Find where the given text appears and provide that cell's center as (x, y) coordinate. 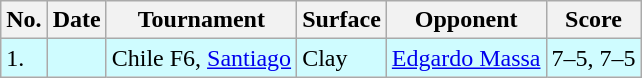
Score (594, 20)
Opponent (466, 20)
Clay (342, 58)
Edgardo Massa (466, 58)
Surface (342, 20)
No. (24, 20)
Date (76, 20)
1. (24, 58)
Chile F6, Santiago (201, 58)
7–5, 7–5 (594, 58)
Tournament (201, 20)
